Return [X, Y] of the center of cell containing provided text 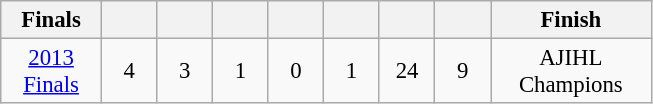
4 [129, 72]
Finals [52, 20]
9 [463, 72]
2013 Finals [52, 72]
AJIHL Champions [570, 72]
3 [185, 72]
0 [296, 72]
Finish [570, 20]
24 [407, 72]
